Detect which cell encompasses the target text, then output its (x, y) center coordinate. 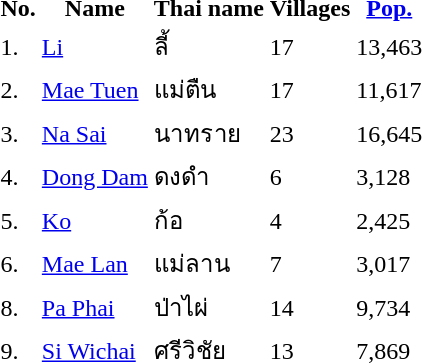
Ko (94, 220)
23 (310, 133)
14 (310, 307)
Mae Tuen (94, 90)
ก้อ (208, 220)
ดงดำ (208, 176)
แม่ลาน (208, 264)
ลี้ (208, 46)
7 (310, 264)
Li (94, 46)
6 (310, 176)
Dong Dam (94, 176)
4 (310, 220)
ป่าไผ่ (208, 307)
Mae Lan (94, 264)
Na Sai (94, 133)
Pa Phai (94, 307)
นาทราย (208, 133)
แม่ตืน (208, 90)
